Provide the (x, y) coordinate of the cell's center where the given text is located.  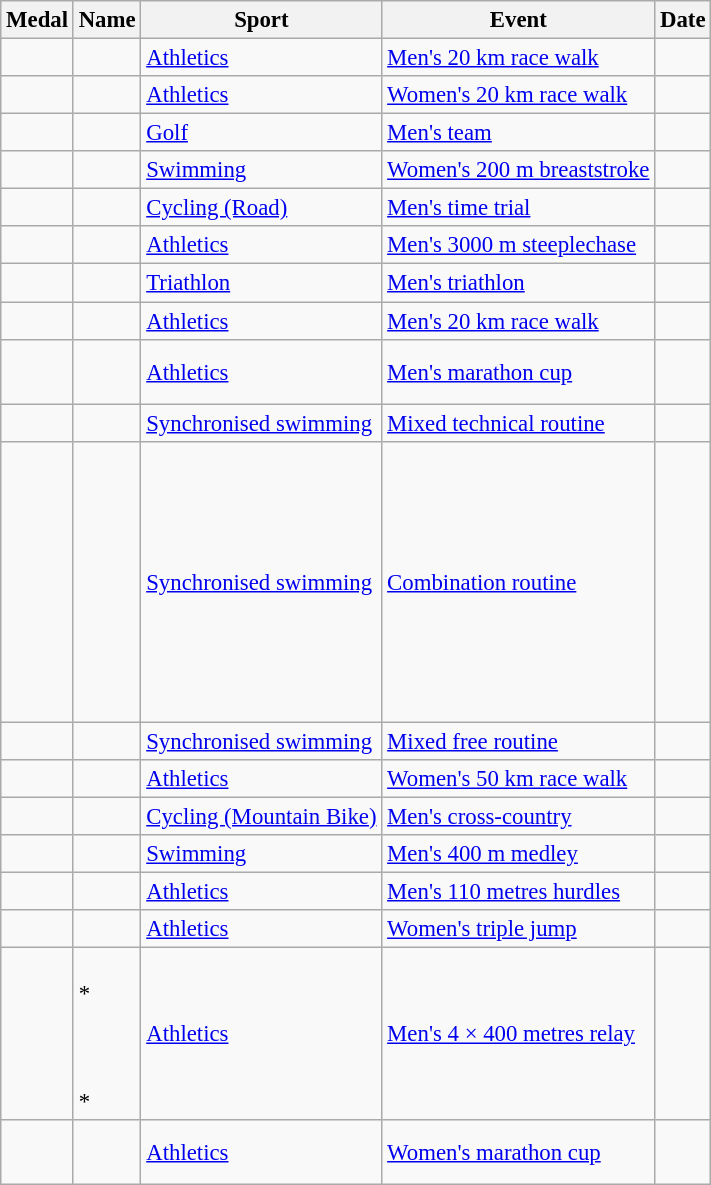
Men's 110 metres hurdles (518, 891)
Women's triple jump (518, 929)
Mixed technical routine (518, 423)
Men's team (518, 133)
Triathlon (262, 283)
Combination routine (518, 582)
Cycling (Road) (262, 208)
Date (683, 20)
Women's 200 m breaststroke (518, 170)
Men's 400 m medley (518, 854)
Event (518, 20)
Men's marathon cup (518, 372)
Women's marathon cup (518, 1152)
Men's cross-country (518, 816)
Women's 20 km race walk (518, 95)
Men's 3000 m steeplechase (518, 245)
** (107, 1034)
Men's time trial (518, 208)
Men's 4 × 400 metres relay (518, 1034)
Sport (262, 20)
Name (107, 20)
Golf (262, 133)
Mixed free routine (518, 741)
Men's triathlon (518, 283)
Medal (38, 20)
Cycling (Mountain Bike) (262, 816)
Women's 50 km race walk (518, 779)
